Capture the cell that displays the provided text and extract its [X, Y] central coordinate. 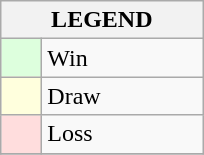
LEGEND [102, 20]
Draw [122, 96]
Win [122, 58]
Loss [122, 134]
